Capture the cell that displays the provided text and extract its [x, y] central coordinate. 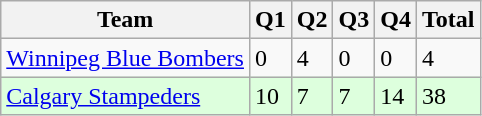
Q2 [312, 20]
10 [270, 96]
Winnipeg Blue Bombers [126, 58]
Team [126, 20]
Q4 [396, 20]
Q1 [270, 20]
14 [396, 96]
Calgary Stampeders [126, 96]
38 [448, 96]
Q3 [354, 20]
Total [448, 20]
